Locate the cell with the specified text and output its [X, Y] center coordinate. 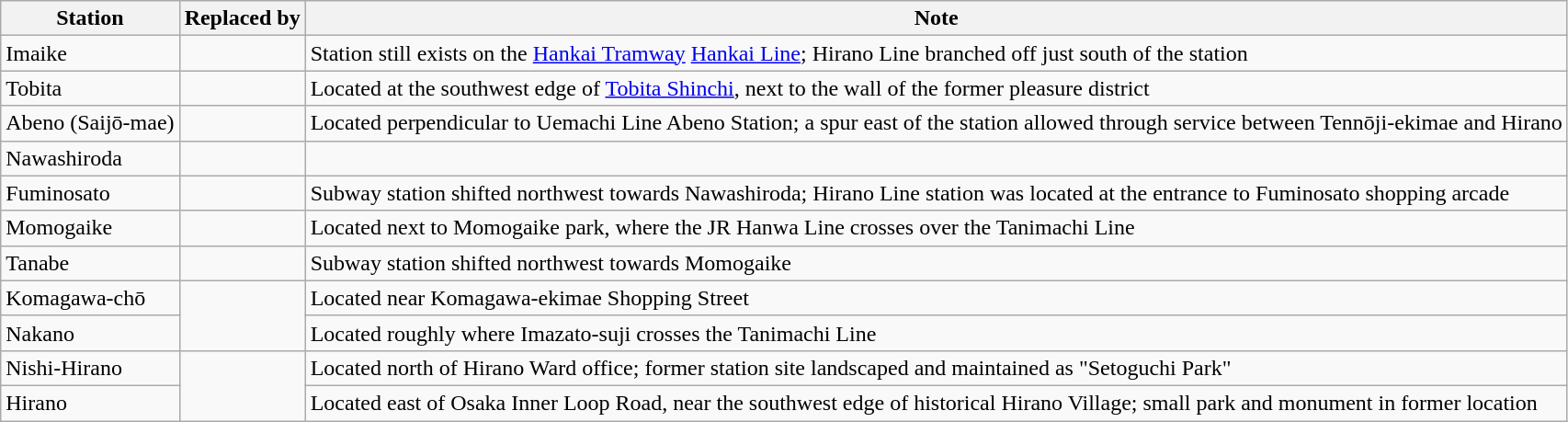
Fuminosato [90, 193]
Hirano [90, 403]
Tobita [90, 88]
Subway station shifted northwest towards Nawashiroda; Hirano Line station was located at the entrance to Fuminosato shopping arcade [936, 193]
Station [90, 18]
Replaced by [243, 18]
Nishi-Hirano [90, 368]
Imaike [90, 53]
Momogaike [90, 228]
Subway station shifted northwest towards Momogaike [936, 263]
Located next to Momogaike park, where the JR Hanwa Line crosses over the Tanimachi Line [936, 228]
Tanabe [90, 263]
Located at the southwest edge of Tobita Shinchi, next to the wall of the former pleasure district [936, 88]
Note [936, 18]
Komagawa-chō [90, 298]
Located near Komagawa-ekimae Shopping Street [936, 298]
Located roughly where Imazato-suji crosses the Tanimachi Line [936, 333]
Located east of Osaka Inner Loop Road, near the southwest edge of historical Hirano Village; small park and monument in former location [936, 403]
Station still exists on the Hankai Tramway Hankai Line; Hirano Line branched off just south of the station [936, 53]
Located north of Hirano Ward office; former station site landscaped and maintained as "Setoguchi Park" [936, 368]
Abeno (Saijō-mae) [90, 123]
Located perpendicular to Uemachi Line Abeno Station; a spur east of the station allowed through service between Tennōji-ekimae and Hirano [936, 123]
Nakano [90, 333]
Nawashiroda [90, 158]
